Pinpoint the cell where the given text exists, returning its (x, y) midpoint coordinate. 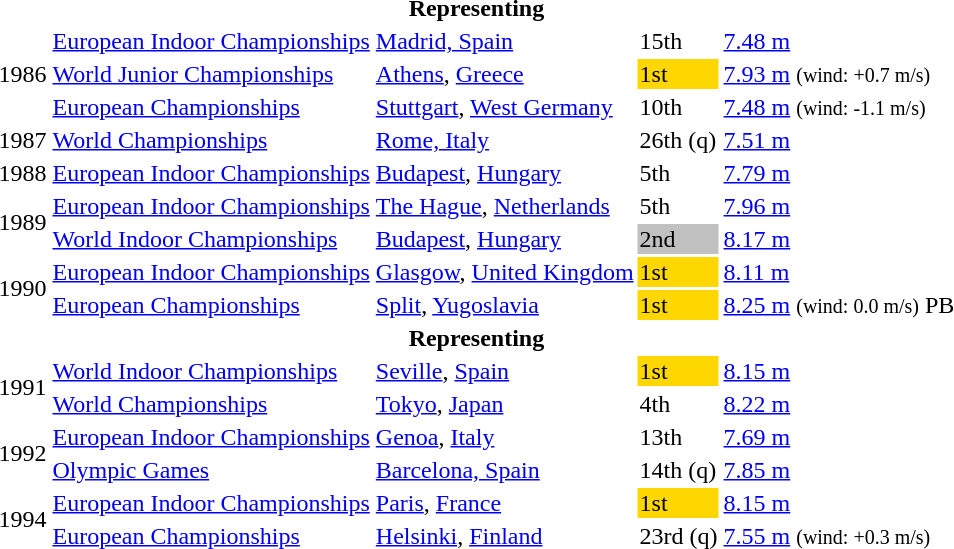
Tokyo, Japan (504, 404)
Stuttgart, West Germany (504, 107)
10th (678, 107)
Olympic Games (211, 470)
15th (678, 41)
Rome, Italy (504, 140)
Seville, Spain (504, 371)
2nd (678, 239)
Paris, France (504, 503)
13th (678, 437)
Madrid, Spain (504, 41)
Glasgow, United Kingdom (504, 272)
14th (q) (678, 470)
Split, Yugoslavia (504, 305)
World Junior Championships (211, 74)
The Hague, Netherlands (504, 206)
Barcelona, Spain (504, 470)
Genoa, Italy (504, 437)
26th (q) (678, 140)
Athens, Greece (504, 74)
4th (678, 404)
